Extract the [X, Y] coordinate from the center of the cell holding the provided text.  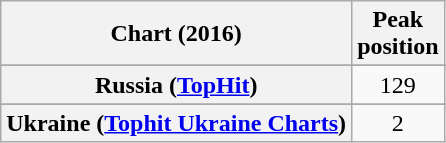
Peakposition [398, 34]
2 [398, 123]
Chart (2016) [176, 34]
129 [398, 85]
Russia (TopHit) [176, 85]
Ukraine (Tophit Ukraine Charts) [176, 123]
